Extract the [x, y] coordinate from the center of the cell holding the provided text.  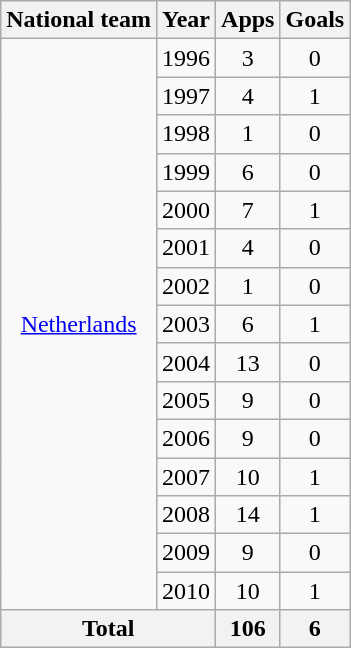
2007 [186, 477]
1997 [186, 96]
7 [248, 210]
Goals [315, 20]
106 [248, 629]
Year [186, 20]
1996 [186, 58]
14 [248, 515]
Total [108, 629]
National team [79, 20]
1998 [186, 134]
2010 [186, 591]
1999 [186, 172]
2005 [186, 400]
3 [248, 58]
13 [248, 362]
Apps [248, 20]
Netherlands [79, 324]
2003 [186, 324]
2000 [186, 210]
2002 [186, 286]
2006 [186, 438]
2001 [186, 248]
2009 [186, 553]
2008 [186, 515]
2004 [186, 362]
